Return [x, y] of the center of cell containing provided text 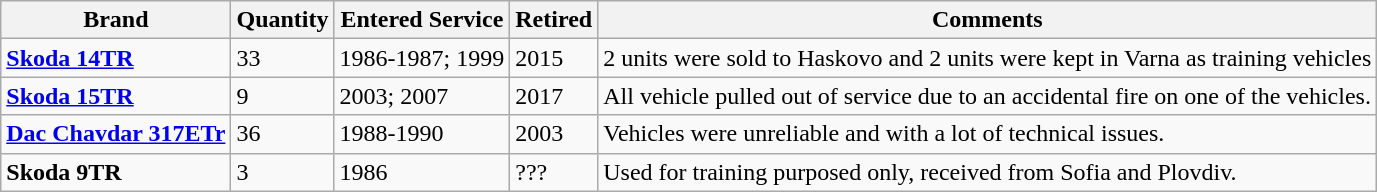
2003 [554, 134]
Used for training purposed only, received from Sofia and Plovdiv. [988, 172]
3 [282, 172]
9 [282, 96]
??? [554, 172]
All vehicle pulled out of service due to an accidental fire on one of the vehicles. [988, 96]
1988-1990 [422, 134]
2015 [554, 58]
Dac Chavdar 317ETr [116, 134]
Skoda 14TR [116, 58]
33 [282, 58]
Brand [116, 20]
Retired [554, 20]
2017 [554, 96]
Vehicles were unreliable and with a lot of technical issues. [988, 134]
2003; 2007 [422, 96]
1986-1987; 1999 [422, 58]
1986 [422, 172]
Skoda 15TR [116, 96]
Entered Service [422, 20]
Skoda 9TR [116, 172]
Quantity [282, 20]
2 units were sold to Haskovo and 2 units were kept in Varna as training vehicles [988, 58]
36 [282, 134]
Comments [988, 20]
